Return the (x, y) coordinate for the center point of the cell that contains the specified text.  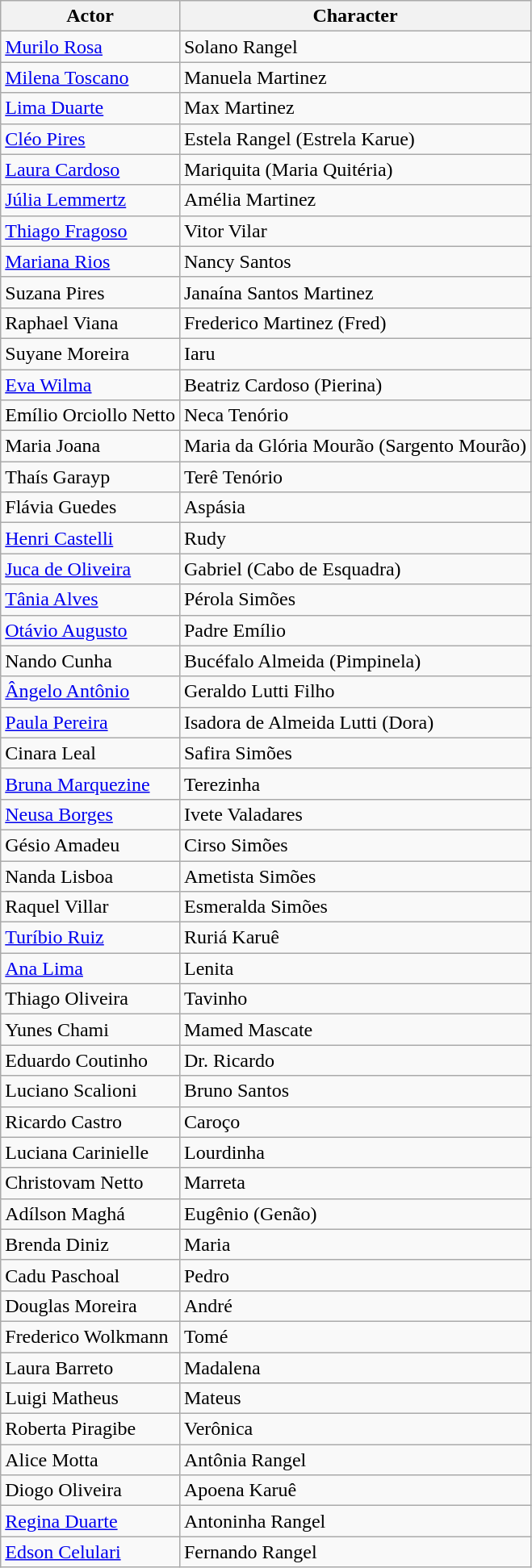
Mamed Mascate (355, 1030)
Roberta Piragibe (90, 1429)
Caroço (355, 1122)
Maria da Glória Mourão (Sargento Mourão) (355, 446)
Thiago Fragoso (90, 231)
Frederico Wolkmann (90, 1336)
Character (355, 16)
Juca de Oliveira (90, 569)
Gabriel (Cabo de Esquadra) (355, 569)
Nancy Santos (355, 261)
Eugênio (Genão) (355, 1214)
Manuela Martinez (355, 77)
Maria Joana (90, 446)
Mariana Rios (90, 261)
Maria (355, 1244)
Antônia Rangel (355, 1460)
Apoena Karuê (355, 1491)
Mariquita (Maria Quitéria) (355, 169)
Pedro (355, 1275)
Terê Tenório (355, 477)
Esmeralda Simões (355, 907)
Dr. Ricardo (355, 1060)
Pérola Simões (355, 600)
Douglas Moreira (90, 1306)
Tânia Alves (90, 600)
Nanda Lisboa (90, 876)
Max Martinez (355, 108)
Júlia Lemmertz (90, 200)
Bruna Marquezine (90, 784)
Henri Castelli (90, 538)
Janaína Santos Martinez (355, 292)
Murilo Rosa (90, 47)
Tavinho (355, 999)
Iaru (355, 353)
Actor (90, 16)
Verônica (355, 1429)
Rudy (355, 538)
Nando Cunha (90, 661)
Cadu Paschoal (90, 1275)
Raphael Viana (90, 323)
Flávia Guedes (90, 508)
Thaís Garayp (90, 477)
Christovam Netto (90, 1183)
Antoninha Rangel (355, 1521)
Ruriá Karuê (355, 938)
Gésio Amadeu (90, 845)
Lima Duarte (90, 108)
Ricardo Castro (90, 1122)
Mateus (355, 1399)
Cirso Simões (355, 845)
Emílio Orciollo Netto (90, 416)
Frederico Martinez (Fred) (355, 323)
Diogo Oliveira (90, 1491)
Eva Wilma (90, 385)
Madalena (355, 1368)
Edson Celulari (90, 1552)
Isadora de Almeida Lutti (Dora) (355, 722)
Eduardo Coutinho (90, 1060)
Ângelo Antônio (90, 692)
Luciana Carinielle (90, 1152)
Luciano Scalioni (90, 1091)
Suyane Moreira (90, 353)
Padre Emílio (355, 630)
Neusa Borges (90, 814)
Luigi Matheus (90, 1399)
Cinara Leal (90, 753)
Safira Simões (355, 753)
Geraldo Lutti Filho (355, 692)
Marreta (355, 1183)
Beatriz Cardoso (Pierina) (355, 385)
André (355, 1306)
Cléo Pires (90, 139)
Raquel Villar (90, 907)
Ametista Simões (355, 876)
Estela Rangel (Estrela Karue) (355, 139)
Neca Tenório (355, 416)
Ana Lima (90, 968)
Laura Cardoso (90, 169)
Bruno Santos (355, 1091)
Fernando Rangel (355, 1552)
Paula Pereira (90, 722)
Terezinha (355, 784)
Brenda Diniz (90, 1244)
Laura Barreto (90, 1368)
Turíbio Ruiz (90, 938)
Tomé (355, 1336)
Ivete Valadares (355, 814)
Yunes Chami (90, 1030)
Thiago Oliveira (90, 999)
Lourdinha (355, 1152)
Bucéfalo Almeida (Pimpinela) (355, 661)
Alice Motta (90, 1460)
Vitor Vilar (355, 231)
Adílson Maghá (90, 1214)
Solano Rangel (355, 47)
Milena Toscano (90, 77)
Regina Duarte (90, 1521)
Suzana Pires (90, 292)
Otávio Augusto (90, 630)
Lenita (355, 968)
Aspásia (355, 508)
Amélia Martinez (355, 200)
